Detect which cell encompasses the target text, then output its (x, y) center coordinate. 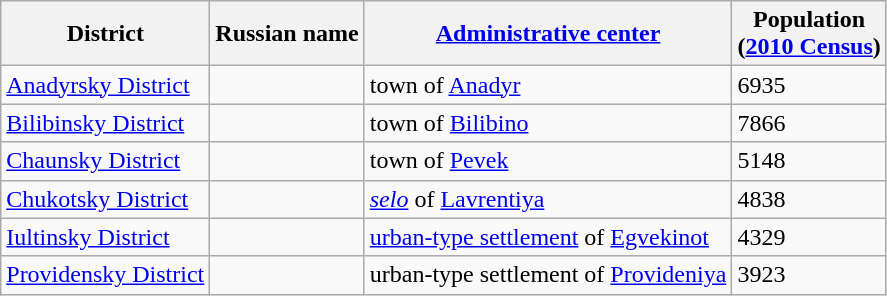
3923 (809, 275)
selo of Lavrentiya (548, 199)
urban-type settlement of Provideniya (548, 275)
Administrative center (548, 34)
District (106, 34)
town of Bilibino (548, 123)
Russian name (287, 34)
town of Anadyr (548, 85)
Providensky District (106, 275)
6935 (809, 85)
Population(2010 Census) (809, 34)
7866 (809, 123)
Anadyrsky District (106, 85)
Chukotsky District (106, 199)
4329 (809, 237)
urban-type settlement of Egvekinot (548, 237)
5148 (809, 161)
Chaunsky District (106, 161)
town of Pevek (548, 161)
Iultinsky District (106, 237)
Bilibinsky District (106, 123)
4838 (809, 199)
